Determine the [X, Y] coordinate at the center of the cell enclosing the given text.  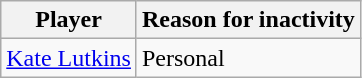
Player [69, 20]
Kate Lutkins [69, 58]
Reason for inactivity [248, 20]
Personal [248, 58]
